Determine the (x, y) coordinate at the center of the cell enclosing the given text.  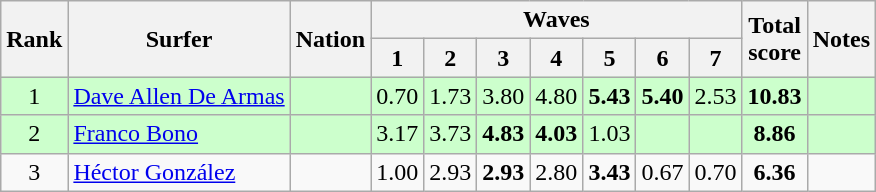
8.86 (774, 134)
6 (662, 58)
1.00 (398, 172)
1.03 (610, 134)
5 (610, 58)
4.83 (504, 134)
Rank (34, 39)
Héctor González (179, 172)
Totalscore (774, 39)
Franco Bono (179, 134)
3.80 (504, 96)
4.03 (556, 134)
4 (556, 58)
Waves (556, 20)
4.80 (556, 96)
3.43 (610, 172)
5.43 (610, 96)
Dave Allen De Armas (179, 96)
0.67 (662, 172)
10.83 (774, 96)
3.73 (450, 134)
2.80 (556, 172)
Nation (330, 39)
1.73 (450, 96)
6.36 (774, 172)
7 (716, 58)
2.53 (716, 96)
Notes (841, 39)
3.17 (398, 134)
5.40 (662, 96)
Surfer (179, 39)
